Return [x, y] of the center of cell containing provided text 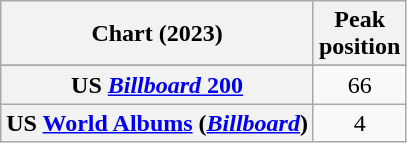
US Billboard 200 [158, 85]
66 [359, 85]
US World Albums (Billboard) [158, 123]
Chart (2023) [158, 34]
Peakposition [359, 34]
4 [359, 123]
